Scan for the cell matching the given text and deliver its [x, y] coordinate at center. 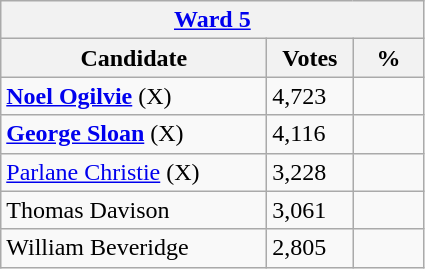
4,723 [310, 96]
2,805 [310, 248]
4,116 [310, 134]
Noel Ogilvie (X) [134, 96]
Ward 5 [212, 20]
Thomas Davison [134, 210]
% [388, 58]
George Sloan (X) [134, 134]
Candidate [134, 58]
3,228 [310, 172]
William Beveridge [134, 248]
Parlane Christie (X) [134, 172]
Votes [310, 58]
3,061 [310, 210]
